Detect which cell encompasses the target text, then output its [X, Y] center coordinate. 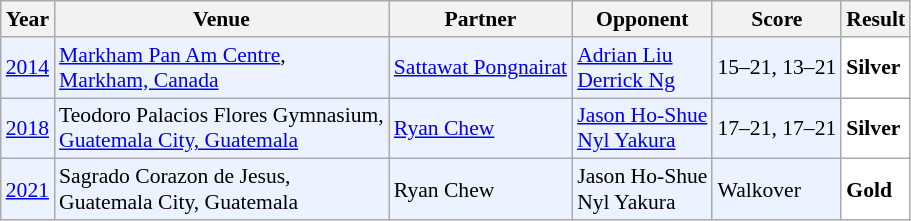
Venue [222, 19]
2021 [28, 190]
Teodoro Palacios Flores Gymnasium,Guatemala City, Guatemala [222, 128]
Partner [480, 19]
17–21, 17–21 [776, 128]
Adrian Liu Derrick Ng [642, 68]
15–21, 13–21 [776, 68]
Result [876, 19]
Sattawat Pongnairat [480, 68]
Opponent [642, 19]
Markham Pan Am Centre,Markham, Canada [222, 68]
Gold [876, 190]
Walkover [776, 190]
Year [28, 19]
Sagrado Corazon de Jesus,Guatemala City, Guatemala [222, 190]
Score [776, 19]
2014 [28, 68]
2018 [28, 128]
